Detect which cell encompasses the target text, then output its [X, Y] center coordinate. 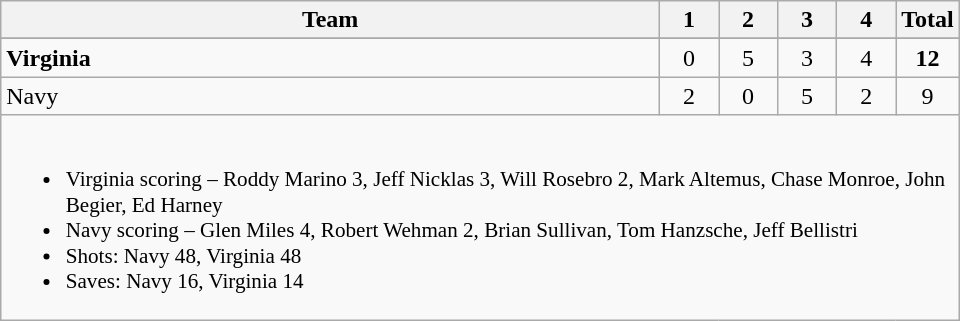
1 [688, 20]
Navy [330, 96]
Team [330, 20]
9 [928, 96]
Virginia [330, 58]
12 [928, 58]
Total [928, 20]
